Return [X, Y] of the center of cell containing provided text 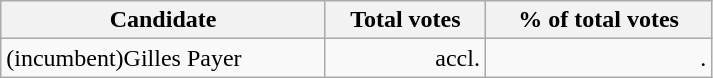
(incumbent)Gilles Payer [164, 58]
accl. [405, 58]
Candidate [164, 20]
% of total votes [598, 20]
. [598, 58]
Total votes [405, 20]
